From the cell containing the given text, extract its center point as (x, y) coordinate. 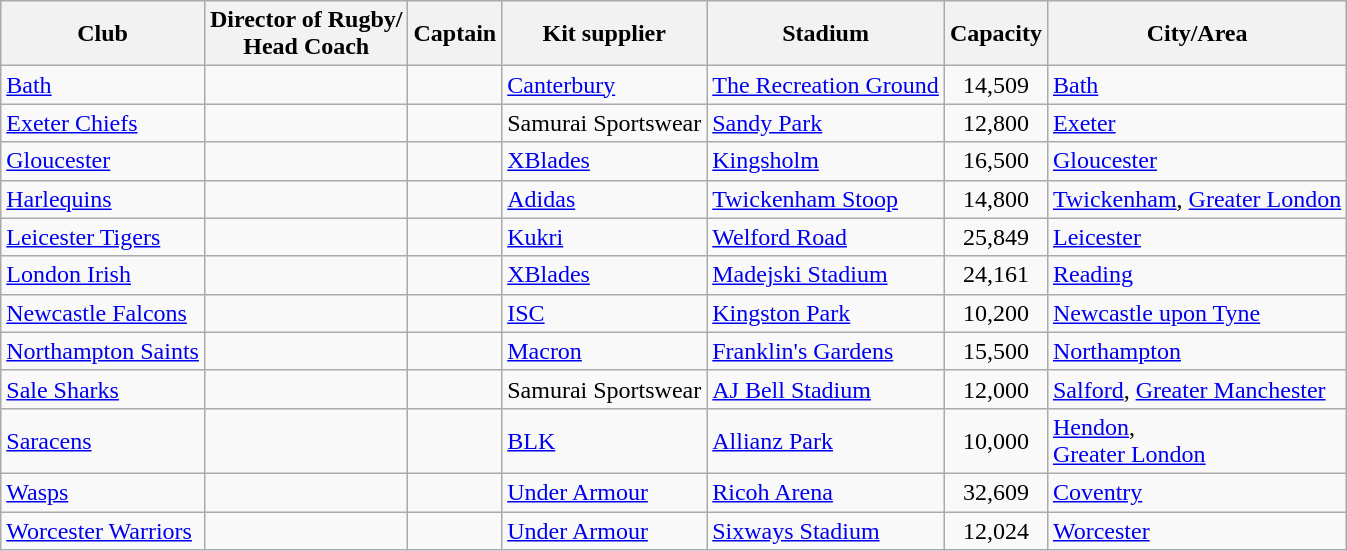
Sale Sharks (103, 389)
Exeter (1196, 123)
Stadium (826, 34)
Kingston Park (826, 313)
Worcester Warriors (103, 531)
Madejski Stadium (826, 275)
Newcastle upon Tyne (1196, 313)
Kingsholm (826, 161)
Club (103, 34)
BLK (604, 440)
Welford Road (826, 237)
Worcester (1196, 531)
Reading (1196, 275)
Adidas (604, 199)
25,849 (996, 237)
Kit supplier (604, 34)
12,000 (996, 389)
24,161 (996, 275)
Kukri (604, 237)
14,800 (996, 199)
Allianz Park (826, 440)
Franklin's Gardens (826, 351)
Sixways Stadium (826, 531)
Wasps (103, 492)
London Irish (103, 275)
Leicester (1196, 237)
Harlequins (103, 199)
Northampton (1196, 351)
Ricoh Arena (826, 492)
Twickenham, Greater London (1196, 199)
10,200 (996, 313)
Macron (604, 351)
Newcastle Falcons (103, 313)
Salford, Greater Manchester (1196, 389)
Canterbury (604, 85)
The Recreation Ground (826, 85)
Saracens (103, 440)
12,024 (996, 531)
City/Area (1196, 34)
Northampton Saints (103, 351)
15,500 (996, 351)
16,500 (996, 161)
Coventry (1196, 492)
Sandy Park (826, 123)
14,509 (996, 85)
32,609 (996, 492)
Capacity (996, 34)
12,800 (996, 123)
Director of Rugby/Head Coach (306, 34)
Leicester Tigers (103, 237)
ISC (604, 313)
Twickenham Stoop (826, 199)
Captain (455, 34)
Exeter Chiefs (103, 123)
AJ Bell Stadium (826, 389)
Hendon,Greater London (1196, 440)
10,000 (996, 440)
